Scan for the cell matching the given text and deliver its (X, Y) coordinate at center. 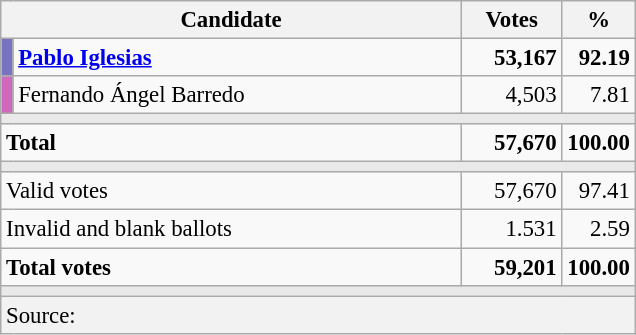
1.531 (512, 229)
Valid votes (232, 191)
97.41 (598, 191)
53,167 (512, 58)
7.81 (598, 95)
59,201 (512, 267)
2.59 (598, 229)
Invalid and blank ballots (232, 229)
Fernando Ángel Barredo (237, 95)
% (598, 20)
92.19 (598, 58)
Candidate (232, 20)
4,503 (512, 95)
Total (232, 143)
Total votes (232, 267)
Source: (318, 315)
Pablo Iglesias (237, 58)
Votes (512, 20)
